Capture the cell that displays the provided text and extract its (x, y) central coordinate. 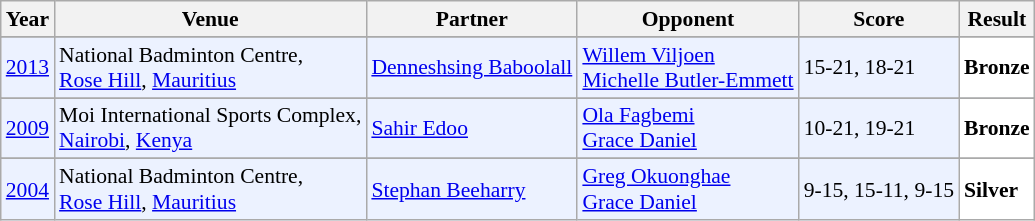
Greg Okuonghae Grace Daniel (688, 190)
2009 (28, 128)
Willem Viljoen Michelle Butler-Emmett (688, 68)
Sahir Edoo (472, 128)
Opponent (688, 19)
10-21, 19-21 (879, 128)
Denneshsing Baboolall (472, 68)
Partner (472, 19)
Stephan Beeharry (472, 190)
9-15, 15-11, 9-15 (879, 190)
Silver (997, 190)
15-21, 18-21 (879, 68)
Venue (210, 19)
2013 (28, 68)
Year (28, 19)
Score (879, 19)
Result (997, 19)
Moi International Sports Complex, Nairobi, Kenya (210, 128)
Ola Fagbemi Grace Daniel (688, 128)
2004 (28, 190)
